Output the (X, Y) coordinate of the center of the cell containing the given text.  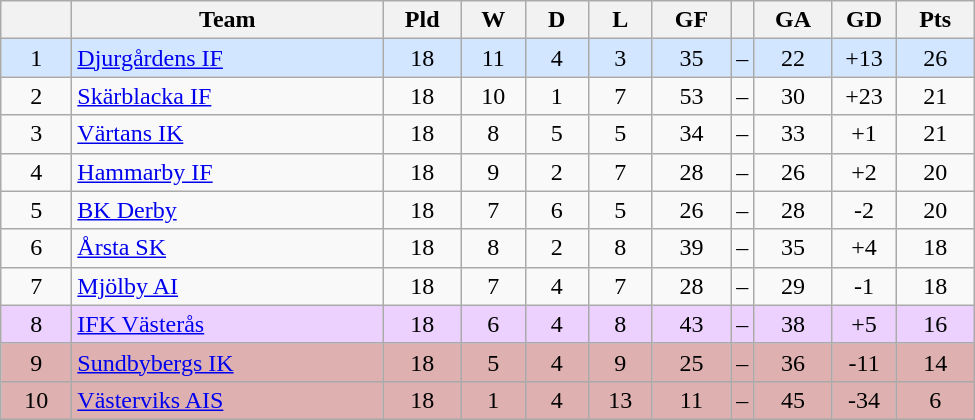
Årsta SK (228, 248)
16 (936, 324)
D (557, 20)
38 (794, 324)
-11 (864, 362)
W (493, 20)
Pts (936, 20)
33 (794, 134)
+4 (864, 248)
+13 (864, 58)
-1 (864, 286)
Mjölby AI (228, 286)
25 (692, 362)
Pld (422, 20)
+5 (864, 324)
13 (621, 400)
14 (936, 362)
43 (692, 324)
53 (692, 96)
45 (794, 400)
BK Derby (228, 210)
29 (794, 286)
-34 (864, 400)
GF (692, 20)
GD (864, 20)
Skärblacka IF (228, 96)
GA (794, 20)
Sundbybergs IK (228, 362)
Värtans IK (228, 134)
39 (692, 248)
Team (228, 20)
36 (794, 362)
Hammarby IF (228, 172)
Djurgårdens IF (228, 58)
+1 (864, 134)
34 (692, 134)
Västerviks AIS (228, 400)
+2 (864, 172)
30 (794, 96)
L (621, 20)
+23 (864, 96)
22 (794, 58)
IFK Västerås (228, 324)
-2 (864, 210)
